Determine the (x, y) coordinate at the center of the cell enclosing the given text.  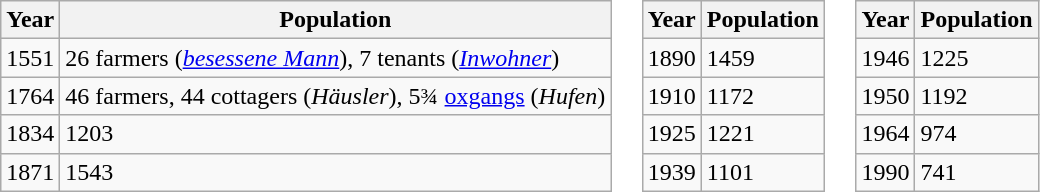
1990 (886, 172)
1192 (976, 96)
1221 (762, 134)
1950 (886, 96)
741 (976, 172)
1101 (762, 172)
974 (976, 134)
1871 (30, 172)
1459 (762, 58)
1551 (30, 58)
1964 (886, 134)
1172 (762, 96)
1946 (886, 58)
1890 (672, 58)
1764 (30, 96)
1925 (672, 134)
26 farmers (besessene Mann), 7 tenants (Inwohner) (336, 58)
1225 (976, 58)
1939 (672, 172)
1910 (672, 96)
1203 (336, 134)
46 farmers, 44 cottagers (Häusler), 5¾ oxgangs (Hufen) (336, 96)
1834 (30, 134)
1543 (336, 172)
